Identify which cell holds the provided text, then report its (X, Y) central coordinate. 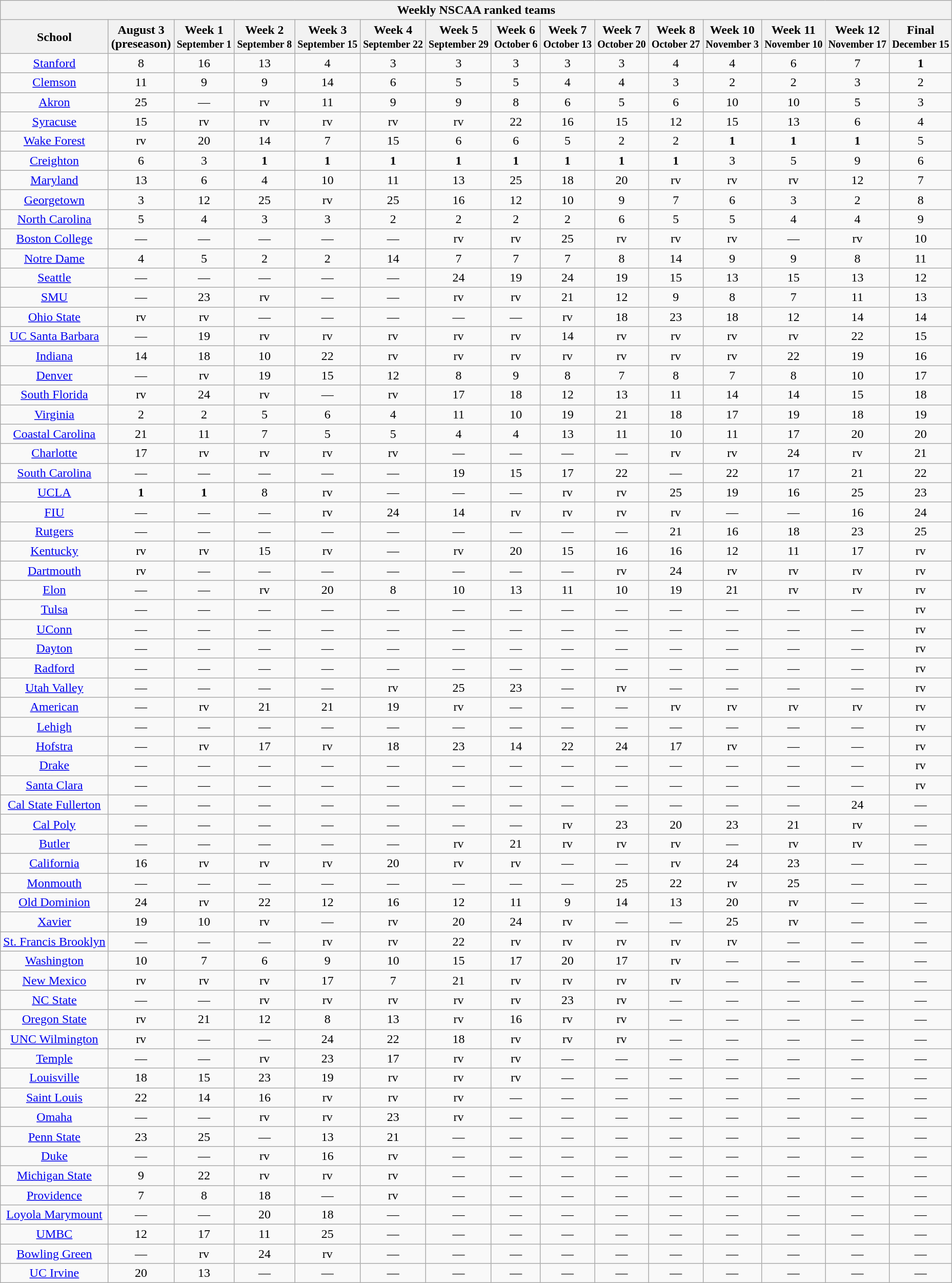
Omaha (54, 1117)
UCLA (54, 492)
Duke (54, 1156)
Loyola Marymount (54, 1215)
Week 7October 13 (568, 37)
Providence (54, 1195)
Week 1September 1 (204, 37)
California (54, 863)
Santa Clara (54, 785)
Maryland (54, 180)
Clemson (54, 83)
Indiana (54, 356)
St. Francis Brooklyn (54, 941)
Week 7October 20 (622, 37)
American (54, 707)
Hofstra (54, 746)
Temple (54, 1058)
Weekly NSCAA ranked teams (476, 10)
Week 2September 8 (265, 37)
New Mexico (54, 980)
Week 3September 15 (328, 37)
Drake (54, 766)
South Florida (54, 395)
UNC Wilmington (54, 1039)
Old Dominion (54, 903)
Charlotte (54, 453)
Saint Louis (54, 1097)
Notre Dame (54, 258)
Stanford (54, 63)
Week 5September 29 (459, 37)
South Carolina (54, 473)
Utah Valley (54, 688)
FinalDecember 15 (921, 37)
Week 4September 22 (393, 37)
Monmouth (54, 883)
Week 12November 17 (857, 37)
Akron (54, 102)
Week 11November 10 (794, 37)
Penn State (54, 1136)
Bowling Green (54, 1254)
Seattle (54, 278)
Dartmouth (54, 571)
Butler (54, 844)
Syracuse (54, 122)
Cal State Fullerton (54, 805)
Radford (54, 668)
Kentucky (54, 551)
NC State (54, 1000)
UConn (54, 629)
SMU (54, 297)
Rutgers (54, 531)
UC Irvine (54, 1273)
Dayton (54, 649)
Ohio State (54, 317)
Oregon State (54, 1019)
North Carolina (54, 219)
Elon (54, 590)
August 3(preseason) (141, 37)
Michigan State (54, 1175)
School (54, 37)
Boston College (54, 238)
Louisville (54, 1078)
Tulsa (54, 610)
Virginia (54, 414)
UC Santa Barbara (54, 336)
Denver (54, 375)
UMBC (54, 1234)
Week 8October 27 (676, 37)
Washington (54, 961)
Xavier (54, 922)
Coastal Carolina (54, 434)
Cal Poly (54, 824)
Lehigh (54, 727)
Week 10November 3 (732, 37)
Wake Forest (54, 141)
Week 6October 6 (516, 37)
Georgetown (54, 199)
FIU (54, 512)
Creighton (54, 161)
